Scan for the cell matching the given text and deliver its [X, Y] coordinate at center. 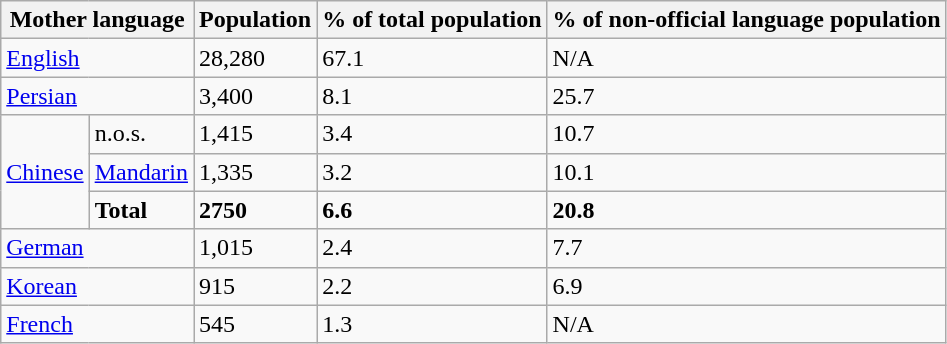
915 [256, 286]
10.7 [746, 134]
3.4 [432, 134]
1.3 [432, 324]
20.8 [746, 210]
2.4 [432, 248]
Persian [98, 96]
2.2 [432, 286]
French [98, 324]
7.7 [746, 248]
Population [256, 20]
25.7 [746, 96]
Chinese [45, 172]
1,015 [256, 248]
1,415 [256, 134]
545 [256, 324]
10.1 [746, 172]
n.o.s. [141, 134]
German [98, 248]
6.9 [746, 286]
Korean [98, 286]
% of total population [432, 20]
Mandarin [141, 172]
3.2 [432, 172]
8.1 [432, 96]
Total [141, 210]
6.6 [432, 210]
3,400 [256, 96]
% of non-official language population [746, 20]
28,280 [256, 58]
English [98, 58]
67.1 [432, 58]
2750 [256, 210]
Mother language [98, 20]
1,335 [256, 172]
